Detect which cell encompasses the target text, then output its [X, Y] center coordinate. 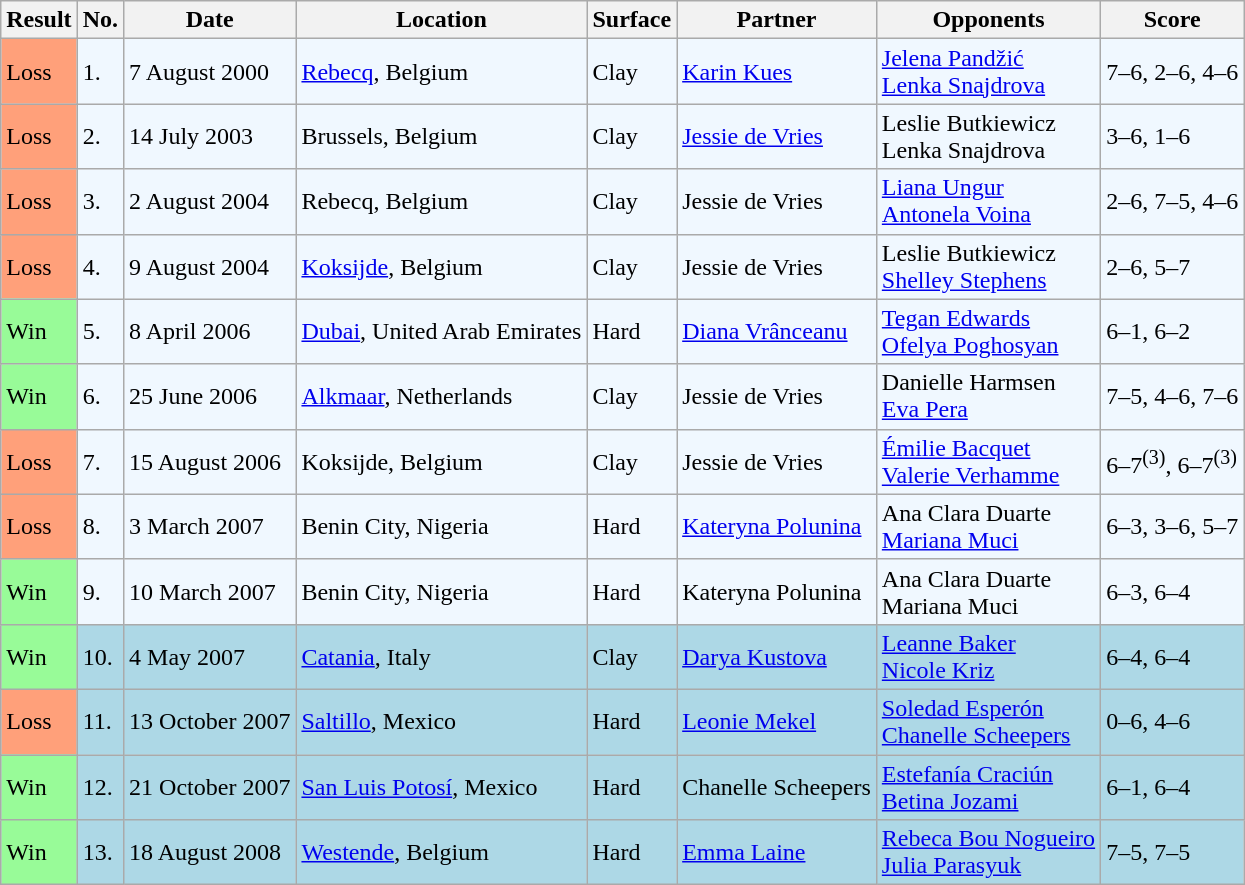
Chanelle Scheepers [777, 786]
Leslie Butkiewicz Lenka Snajdrova [988, 136]
7–6, 2–6, 4–6 [1172, 72]
0–6, 4–6 [1172, 722]
10 March 2007 [210, 592]
3–6, 1–6 [1172, 136]
6–3, 6–4 [1172, 592]
Dubai, United Arab Emirates [442, 332]
2. [100, 136]
7–5, 4–6, 7–6 [1172, 396]
Leslie Butkiewicz Shelley Stephens [988, 266]
Opponents [988, 20]
10. [100, 656]
Estefanía Craciún Betina Jozami [988, 786]
6–1, 6–2 [1172, 332]
Alkmaar, Netherlands [442, 396]
2–6, 7–5, 4–6 [1172, 202]
6–3, 3–6, 5–7 [1172, 526]
Leonie Mekel [777, 722]
Date [210, 20]
San Luis Potosí, Mexico [442, 786]
7. [100, 462]
Soledad Esperón Chanelle Scheepers [988, 722]
13 October 2007 [210, 722]
4 May 2007 [210, 656]
15 August 2006 [210, 462]
Brussels, Belgium [442, 136]
Liana Ungur Antonela Voina [988, 202]
12. [100, 786]
4. [100, 266]
1. [100, 72]
25 June 2006 [210, 396]
Westende, Belgium [442, 852]
Catania, Italy [442, 656]
Danielle Harmsen Eva Pera [988, 396]
Saltillo, Mexico [442, 722]
6–4, 6–4 [1172, 656]
18 August 2008 [210, 852]
9 August 2004 [210, 266]
11. [100, 722]
Surface [632, 20]
8 April 2006 [210, 332]
Diana Vrânceanu [777, 332]
9. [100, 592]
Karin Kues [777, 72]
Result [39, 20]
Tegan Edwards Ofelya Poghosyan [988, 332]
Darya Kustova [777, 656]
Émilie Bacquet Valerie Verhamme [988, 462]
3. [100, 202]
Score [1172, 20]
6–1, 6–4 [1172, 786]
7 August 2000 [210, 72]
6. [100, 396]
Rebeca Bou Nogueiro Julia Parasyuk [988, 852]
8. [100, 526]
Jelena Pandžić Lenka Snajdrova [988, 72]
5. [100, 332]
3 March 2007 [210, 526]
21 October 2007 [210, 786]
13. [100, 852]
6–7(3), 6–7(3) [1172, 462]
Leanne Baker Nicole Kriz [988, 656]
Partner [777, 20]
2–6, 5–7 [1172, 266]
No. [100, 20]
Emma Laine [777, 852]
Location [442, 20]
14 July 2003 [210, 136]
7–5, 7–5 [1172, 852]
2 August 2004 [210, 202]
